Output the (x, y) coordinate of the center of the cell containing the given text.  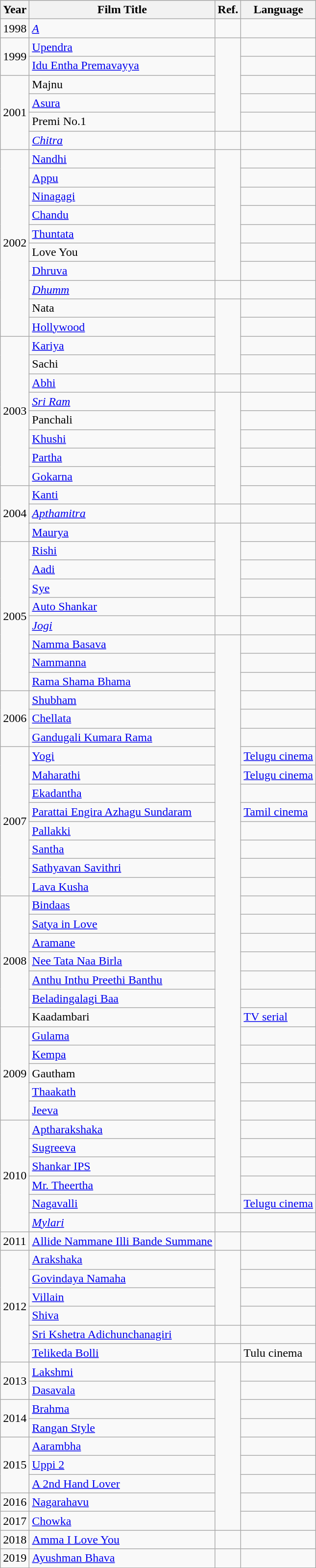
Dhumm (122, 290)
Chellata (122, 719)
Sugreeva (122, 1148)
Rangan Style (122, 1428)
Khushi (122, 439)
2002 (15, 243)
Dasavala (122, 1390)
2008 (15, 961)
Premi No.1 (122, 122)
Chowka (122, 1521)
Upendra (122, 47)
Beladingalagi Baa (122, 998)
Kariya (122, 346)
1998 (15, 28)
2001 (15, 112)
Gautham (122, 1073)
2010 (15, 1175)
2009 (15, 1073)
Amma I Love You (122, 1540)
Allide Nammane Illi Bande Summane (122, 1241)
Nammanna (122, 663)
A 2nd Hand Lover (122, 1484)
Brahma (122, 1409)
Chandu (122, 215)
Lakshmi (122, 1371)
Mylari (122, 1222)
2003 (15, 411)
2004 (15, 513)
Gokarna (122, 476)
Santha (122, 849)
Uppi 2 (122, 1465)
Ninagagi (122, 196)
Sri Kshetra Adichunchanagiri (122, 1334)
Aptharakshaka (122, 1129)
Villain (122, 1297)
Kanti (122, 495)
Shankar IPS (122, 1167)
A (122, 28)
Love You (122, 252)
Jeeva (122, 1110)
2016 (15, 1502)
Dhruva (122, 271)
Thuntata (122, 234)
TV serial (278, 1017)
Thaakath (122, 1092)
Chitra (122, 140)
Aarambha (122, 1446)
2014 (15, 1418)
2007 (15, 821)
Aadi (122, 570)
Ekadantha (122, 793)
Apthamitra (122, 513)
2012 (15, 1306)
Gulama (122, 1036)
2017 (15, 1521)
Nata (122, 308)
Telikeda Bolli (122, 1353)
Nee Tata Naa Birla (122, 961)
Rishi (122, 551)
Maharathi (122, 774)
2018 (15, 1540)
2011 (15, 1241)
Mr. Theertha (122, 1185)
Sachi (122, 364)
2019 (15, 1558)
Nagavalli (122, 1204)
Jogi (122, 625)
Kaadambari (122, 1017)
Rama Shama Bhama (122, 681)
Partha (122, 457)
2013 (15, 1381)
Hollywood (122, 327)
Majnu (122, 84)
Language (278, 10)
Bindaas (122, 905)
Parattai Engira Azhagu Sundaram (122, 812)
Nagarahavu (122, 1502)
Arakshaka (122, 1260)
Aramane (122, 943)
Maurya (122, 532)
Pallakki (122, 831)
Satya in Love (122, 924)
Tulu cinema (278, 1353)
Kempa (122, 1054)
Ref. (228, 10)
Idu Entha Premavayya (122, 66)
Year (15, 10)
Appu (122, 177)
Namma Basava (122, 644)
Shiva (122, 1316)
Gandugali Kumara Rama (122, 737)
1999 (15, 56)
Ayushman Bhava (122, 1558)
Govindaya Namaha (122, 1278)
Nandhi (122, 159)
Tamil cinema (278, 812)
Sye (122, 588)
Lava Kusha (122, 887)
Asura (122, 103)
Sathyavan Savithri (122, 868)
Sri Ram (122, 401)
Yogi (122, 756)
Auto Shankar (122, 607)
2015 (15, 1465)
Shubham (122, 700)
2005 (15, 616)
2006 (15, 719)
Panchali (122, 420)
Film Title (122, 10)
Abhi (122, 383)
Anthu Inthu Preethi Banthu (122, 980)
